Determine the (X, Y) coordinate at the center of the cell enclosing the given text.  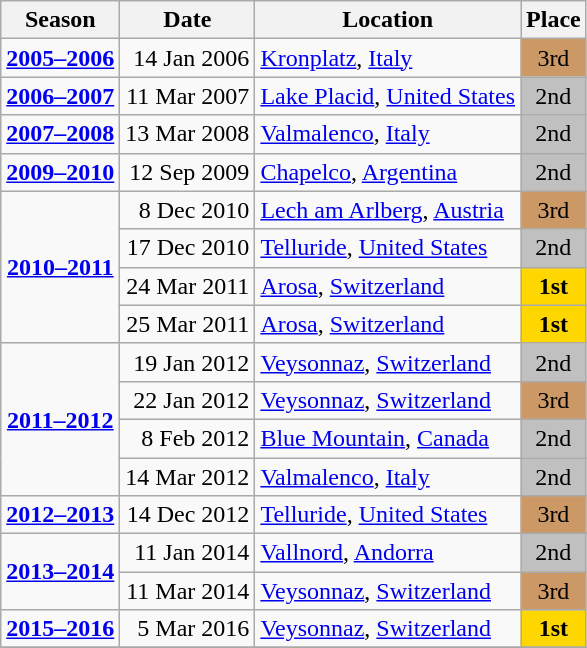
11 Mar 2014 (188, 591)
8 Feb 2012 (188, 438)
2012–2013 (60, 515)
12 Sep 2009 (188, 172)
Lech am Arlberg, Austria (388, 210)
13 Mar 2008 (188, 134)
Location (388, 20)
14 Mar 2012 (188, 477)
2009–2010 (60, 172)
19 Jan 2012 (188, 362)
Place (554, 20)
2010–2011 (60, 267)
24 Mar 2011 (188, 286)
25 Mar 2011 (188, 324)
Blue Mountain, Canada (388, 438)
2007–2008 (60, 134)
14 Dec 2012 (188, 515)
Kronplatz, Italy (388, 58)
2005–2006 (60, 58)
Season (60, 20)
2013–2014 (60, 572)
14 Jan 2006 (188, 58)
Chapelco, Argentina (388, 172)
5 Mar 2016 (188, 629)
11 Jan 2014 (188, 553)
2015–2016 (60, 629)
Lake Placid, United States (388, 96)
11 Mar 2007 (188, 96)
22 Jan 2012 (188, 400)
2011–2012 (60, 419)
2006–2007 (60, 96)
Vallnord, Andorra (388, 553)
Date (188, 20)
8 Dec 2010 (188, 210)
17 Dec 2010 (188, 248)
